From the cell containing the given text, extract its center point as (X, Y) coordinate. 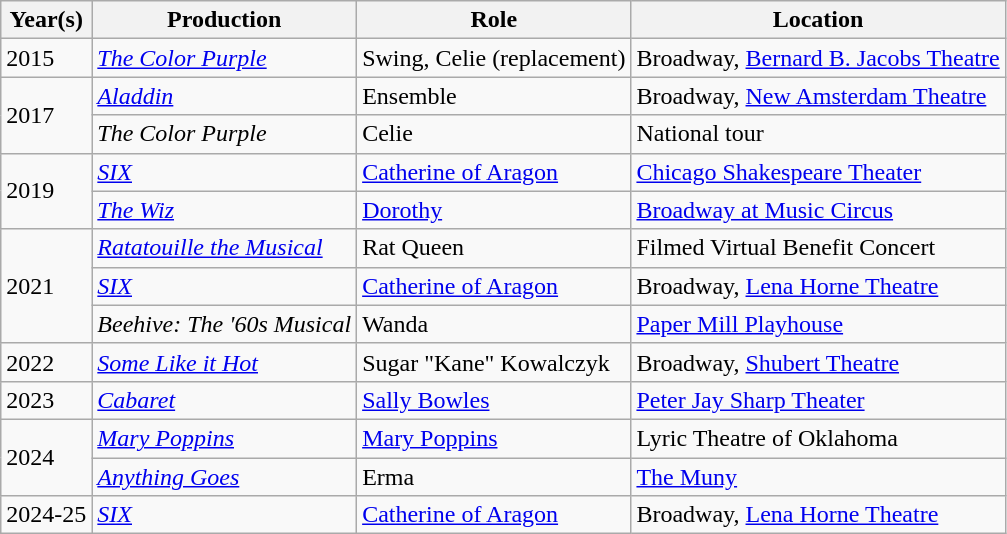
Rat Queen (494, 248)
Swing, Celie (replacement) (494, 58)
2019 (46, 191)
2023 (46, 400)
Aladdin (224, 96)
Lyric Theatre of Oklahoma (818, 438)
Wanda (494, 324)
2021 (46, 286)
Broadway, New Amsterdam Theatre (818, 96)
Paper Mill Playhouse (818, 324)
Ratatouille the Musical (224, 248)
Broadway at Music Circus (818, 210)
2022 (46, 362)
National tour (818, 134)
Sally Bowles (494, 400)
The Muny (818, 477)
Production (224, 20)
Ensemble (494, 96)
2017 (46, 115)
Some Like it Hot (224, 362)
Peter Jay Sharp Theater (818, 400)
Year(s) (46, 20)
2024-25 (46, 515)
Erma (494, 477)
Broadway, Bernard B. Jacobs Theatre (818, 58)
Chicago Shakespeare Theater (818, 172)
Broadway, Shubert Theatre (818, 362)
Beehive: The '60s Musical (224, 324)
Role (494, 20)
Filmed Virtual Benefit Concert (818, 248)
The Wiz (224, 210)
Sugar "Kane" Kowalczyk (494, 362)
2015 (46, 58)
Cabaret (224, 400)
Dorothy (494, 210)
Location (818, 20)
Celie (494, 134)
2024 (46, 457)
Anything Goes (224, 477)
